Return [x, y] of the center of cell containing provided text 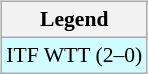
Legend [74, 20]
ITF WTT (2–0) [74, 55]
